Find where the given text appears and provide that cell's center as [X, Y] coordinate. 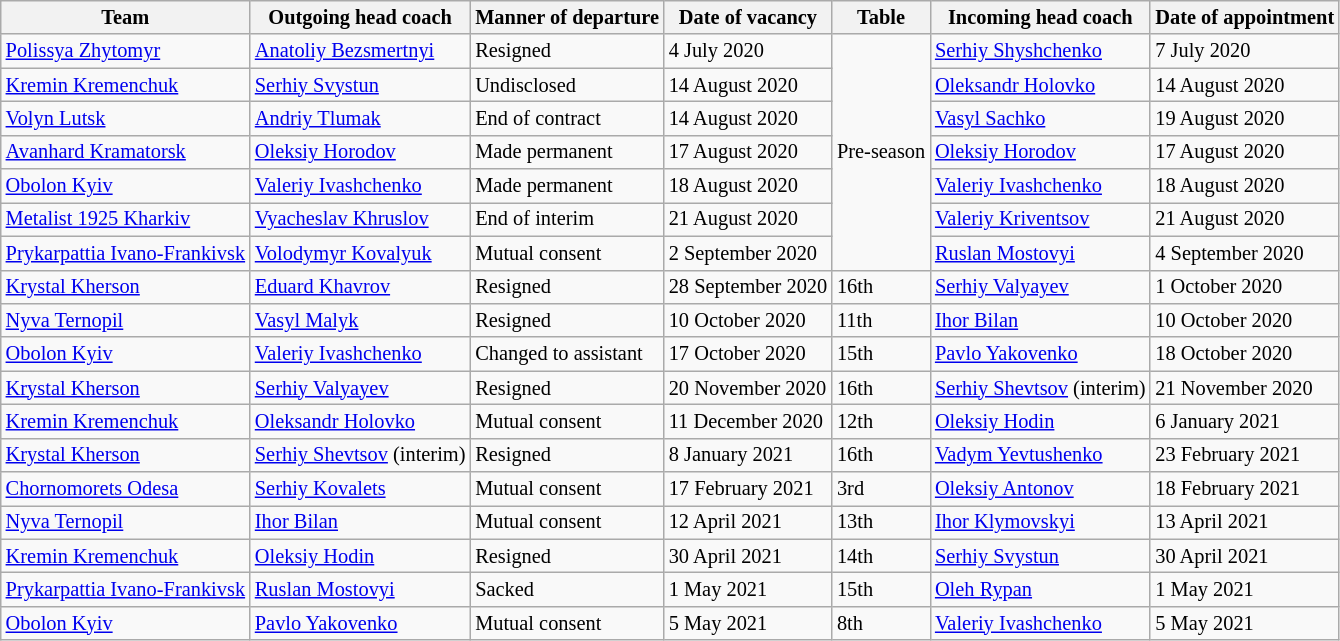
Team [126, 17]
28 September 2020 [748, 287]
Avanhard Kramatorsk [126, 152]
Volyn Lutsk [126, 118]
18 October 2020 [1244, 354]
Polissya Zhytomyr [126, 51]
Chornomorets Odesa [126, 489]
11th [881, 320]
Outgoing head coach [360, 17]
End of interim [567, 219]
11 December 2020 [748, 421]
14th [881, 556]
12 April 2021 [748, 522]
7 July 2020 [1244, 51]
Valeriy Kriventsov [1040, 219]
19 August 2020 [1244, 118]
13th [881, 522]
3rd [881, 489]
17 October 2020 [748, 354]
Vyacheslav Khruslov [360, 219]
Metalist 1925 Kharkiv [126, 219]
Ihor Klymovskyi [1040, 522]
17 February 2021 [748, 489]
6 January 2021 [1244, 421]
8th [881, 623]
Serhiy Shyshchenko [1040, 51]
21 November 2020 [1244, 388]
Pre-season [881, 152]
2 September 2020 [748, 253]
23 February 2021 [1244, 455]
Changed to assistant [567, 354]
Oleh Rypan [1040, 589]
Manner of departure [567, 17]
Sacked [567, 589]
1 October 2020 [1244, 287]
4 September 2020 [1244, 253]
Volodymyr Kovalyuk [360, 253]
Eduard Khavrov [360, 287]
Vasyl Malyk [360, 320]
12th [881, 421]
8 January 2021 [748, 455]
Date of appointment [1244, 17]
Andriy Tlumak [360, 118]
13 April 2021 [1244, 522]
Date of vacancy [748, 17]
End of contract [567, 118]
Vasyl Sachko [1040, 118]
Table [881, 17]
20 November 2020 [748, 388]
Undisclosed [567, 85]
Incoming head coach [1040, 17]
Vadym Yevtushenko [1040, 455]
Anatoliy Bezsmertnyi [360, 51]
4 July 2020 [748, 51]
Serhiy Kovalets [360, 489]
18 February 2021 [1244, 489]
Oleksiy Antonov [1040, 489]
